Scan for the cell matching the given text and deliver its [X, Y] coordinate at center. 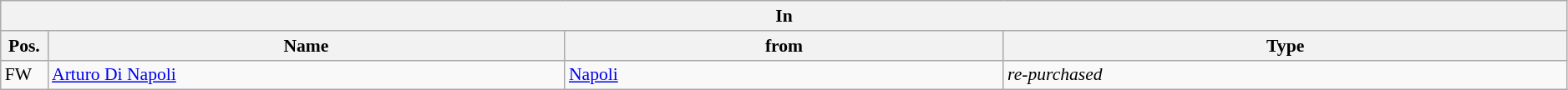
FW [24, 75]
Name [306, 46]
Type [1285, 46]
re-purchased [1285, 75]
from [784, 46]
In [784, 16]
Arturo Di Napoli [306, 75]
Napoli [784, 75]
Pos. [24, 46]
